Return the (X, Y) coordinate for the center point of the cell that contains the specified text.  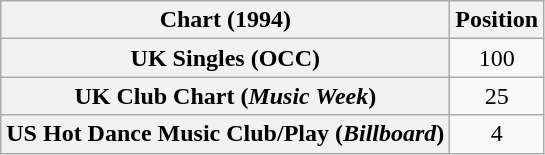
25 (497, 96)
100 (497, 58)
Chart (1994) (226, 20)
UK Singles (OCC) (226, 58)
4 (497, 134)
Position (497, 20)
UK Club Chart (Music Week) (226, 96)
US Hot Dance Music Club/Play (Billboard) (226, 134)
